Capture the cell that displays the provided text and extract its (x, y) central coordinate. 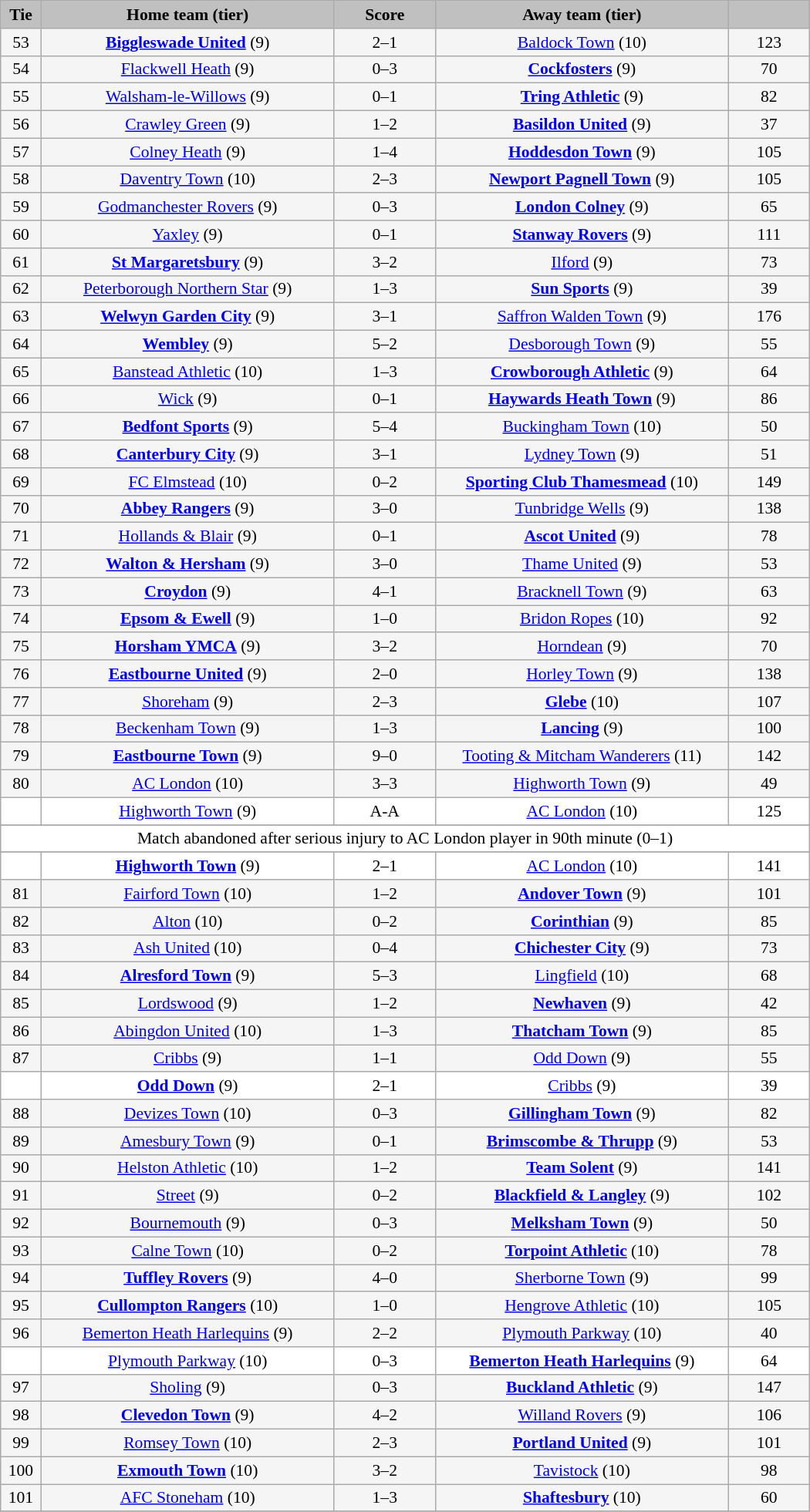
2–0 (384, 674)
Buckland Athletic (9) (582, 1388)
66 (21, 399)
5–2 (384, 345)
Bracknell Town (9) (582, 591)
Flackwell Heath (9) (187, 69)
Willand Rovers (9) (582, 1416)
94 (21, 1278)
97 (21, 1388)
67 (21, 427)
Stanway Rovers (9) (582, 234)
Abbey Rangers (9) (187, 509)
Crowborough Athletic (9) (582, 372)
Shoreham (9) (187, 702)
Lordswood (9) (187, 1004)
5–3 (384, 976)
Tunbridge Wells (9) (582, 509)
Daventry Town (10) (187, 180)
88 (21, 1113)
Calne Town (10) (187, 1251)
Glebe (10) (582, 702)
Hollands & Blair (9) (187, 537)
Sun Sports (9) (582, 289)
102 (768, 1196)
Melksham Town (9) (582, 1224)
Crawley Green (9) (187, 125)
Basildon United (9) (582, 125)
AFC Stoneham (10) (187, 1498)
1–1 (384, 1059)
Sporting Club Thamesmead (10) (582, 482)
Clevedon Town (9) (187, 1416)
Chichester City (9) (582, 948)
Saffron Walden Town (9) (582, 317)
4–1 (384, 591)
Fairford Town (10) (187, 894)
149 (768, 482)
Hengrove Athletic (10) (582, 1306)
Biggleswade United (9) (187, 42)
Exmouth Town (10) (187, 1470)
4–0 (384, 1278)
42 (768, 1004)
Yaxley (9) (187, 234)
5–4 (384, 427)
107 (768, 702)
49 (768, 784)
Portland United (9) (582, 1443)
84 (21, 976)
83 (21, 948)
Tie (21, 15)
Canterbury City (9) (187, 454)
91 (21, 1196)
59 (21, 207)
125 (768, 811)
Ilford (9) (582, 262)
Walsham-le-Willows (9) (187, 97)
142 (768, 756)
Epsom & Ewell (9) (187, 619)
51 (768, 454)
72 (21, 564)
9–0 (384, 756)
St Margaretsbury (9) (187, 262)
1–4 (384, 152)
111 (768, 234)
Street (9) (187, 1196)
Brimscombe & Thrupp (9) (582, 1141)
89 (21, 1141)
Lingfield (10) (582, 976)
Tooting & Mitcham Wanderers (11) (582, 756)
Torpoint Athletic (10) (582, 1251)
Bedfont Sports (9) (187, 427)
Gillingham Town (9) (582, 1113)
Eastbourne United (9) (187, 674)
Home team (tier) (187, 15)
Alresford Town (9) (187, 976)
Bournemouth (9) (187, 1224)
Andover Town (9) (582, 894)
Croydon (9) (187, 591)
Baldock Town (10) (582, 42)
37 (768, 125)
Newport Pagnell Town (9) (582, 180)
95 (21, 1306)
Hoddesdon Town (9) (582, 152)
Blackfield & Langley (9) (582, 1196)
Buckingham Town (10) (582, 427)
58 (21, 180)
Colney Heath (9) (187, 152)
69 (21, 482)
3–3 (384, 784)
Ascot United (9) (582, 537)
Lydney Town (9) (582, 454)
Romsey Town (10) (187, 1443)
Corinthian (9) (582, 921)
A-A (384, 811)
Match abandoned after serious injury to AC London player in 90th minute (0–1) (405, 839)
147 (768, 1388)
Away team (tier) (582, 15)
Horley Town (9) (582, 674)
Team Solent (9) (582, 1168)
77 (21, 702)
176 (768, 317)
Amesbury Town (9) (187, 1141)
71 (21, 537)
Horsham YMCA (9) (187, 647)
Thame United (9) (582, 564)
61 (21, 262)
74 (21, 619)
56 (21, 125)
62 (21, 289)
0–4 (384, 948)
London Colney (9) (582, 207)
Devizes Town (10) (187, 1113)
87 (21, 1059)
Alton (10) (187, 921)
Cockfosters (9) (582, 69)
Eastbourne Town (9) (187, 756)
Peterborough Northern Star (9) (187, 289)
Horndean (9) (582, 647)
Bridon Ropes (10) (582, 619)
Welwyn Garden City (9) (187, 317)
80 (21, 784)
40 (768, 1333)
Sholing (9) (187, 1388)
Cullompton Rangers (10) (187, 1306)
Banstead Athletic (10) (187, 372)
57 (21, 152)
FC Elmstead (10) (187, 482)
Desborough Town (9) (582, 345)
Helston Athletic (10) (187, 1168)
Tavistock (10) (582, 1470)
2–2 (384, 1333)
Tuffley Rovers (9) (187, 1278)
81 (21, 894)
Wick (9) (187, 399)
Walton & Hersham (9) (187, 564)
4–2 (384, 1416)
79 (21, 756)
54 (21, 69)
Sherborne Town (9) (582, 1278)
Abingdon United (10) (187, 1031)
Godmanchester Rovers (9) (187, 207)
123 (768, 42)
Thatcham Town (9) (582, 1031)
90 (21, 1168)
Shaftesbury (10) (582, 1498)
96 (21, 1333)
76 (21, 674)
75 (21, 647)
93 (21, 1251)
Lancing (9) (582, 729)
Wembley (9) (187, 345)
Haywards Heath Town (9) (582, 399)
Ash United (10) (187, 948)
Tring Athletic (9) (582, 97)
Score (384, 15)
Newhaven (9) (582, 1004)
106 (768, 1416)
Beckenham Town (9) (187, 729)
